Capture the cell that displays the provided text and extract its [x, y] central coordinate. 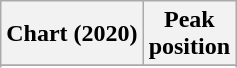
Chart (2020) [72, 34]
Peakposition [189, 34]
